Extract the (x, y) coordinate from the center of the cell holding the provided text.  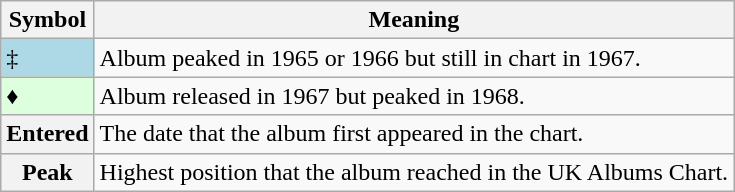
Meaning (414, 20)
♦ (48, 96)
Album peaked in 1965 or 1966 but still in chart in 1967. (414, 58)
Highest position that the album reached in the UK Albums Chart. (414, 172)
The date that the album first appeared in the chart. (414, 134)
Entered (48, 134)
Album released in 1967 but peaked in 1968. (414, 96)
Peak (48, 172)
‡ (48, 58)
Symbol (48, 20)
